Detect which cell encompasses the target text, then output its [X, Y] center coordinate. 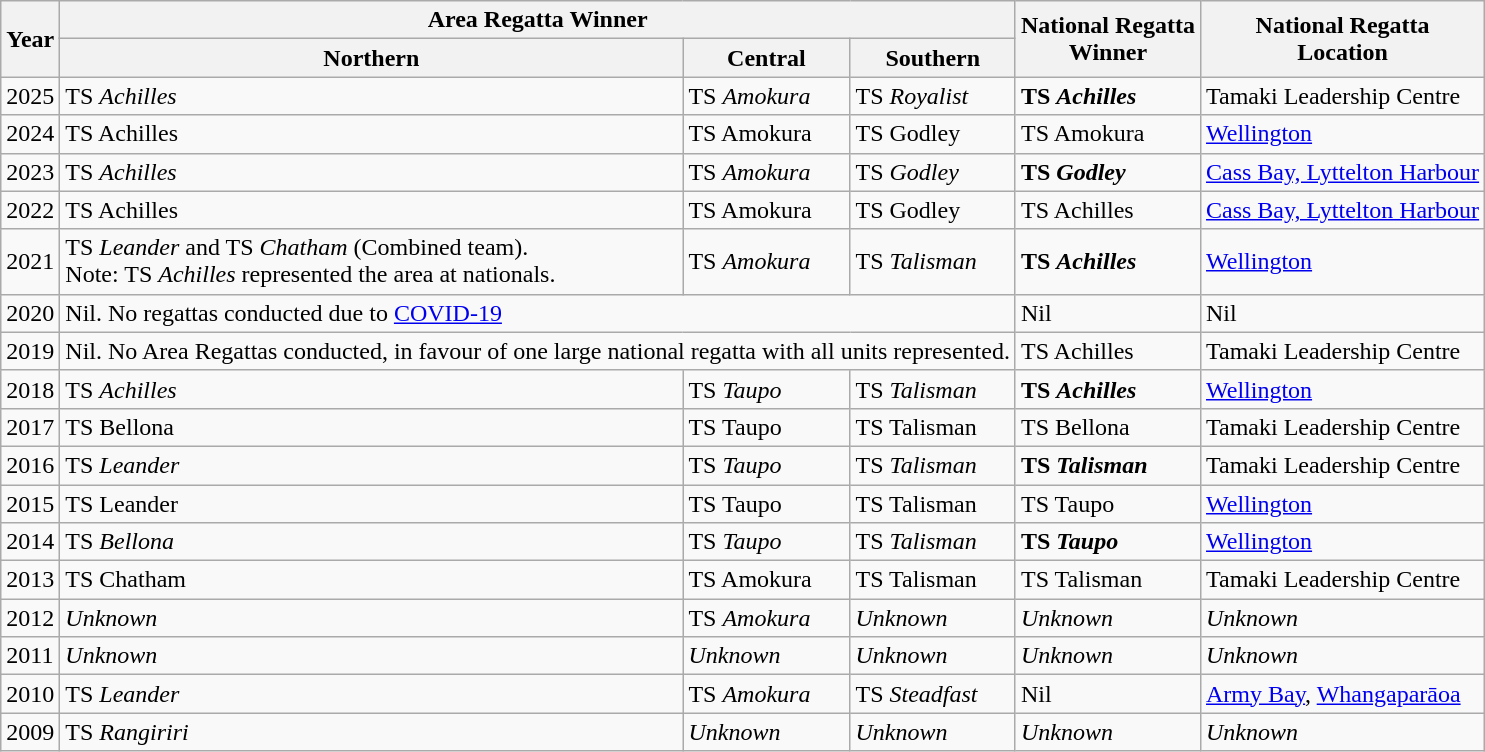
2020 [30, 313]
2012 [30, 618]
Central [766, 58]
Northern [372, 58]
2024 [30, 134]
2010 [30, 694]
Nil. No Area Regattas conducted, in favour of one large national regatta with all units represented. [538, 351]
TS Rangiriri [372, 732]
TS Royalist [932, 96]
2022 [30, 210]
2025 [30, 96]
2018 [30, 389]
Area Regatta Winner [538, 20]
National RegattaWinner [1108, 39]
2016 [30, 465]
2017 [30, 427]
TS Steadfast [932, 694]
TS Leander and TS Chatham (Combined team).Note: TS Achilles represented the area at nationals. [372, 262]
National RegattaLocation [1342, 39]
Southern [932, 58]
2013 [30, 580]
TS Chatham [372, 580]
2019 [30, 351]
2023 [30, 172]
Nil. No regattas conducted due to COVID-19 [538, 313]
Army Bay, Whangaparāoa [1342, 694]
Year [30, 39]
2011 [30, 656]
2015 [30, 503]
2014 [30, 542]
2021 [30, 262]
2009 [30, 732]
